Output the [X, Y] coordinate of the center of the cell containing the given text.  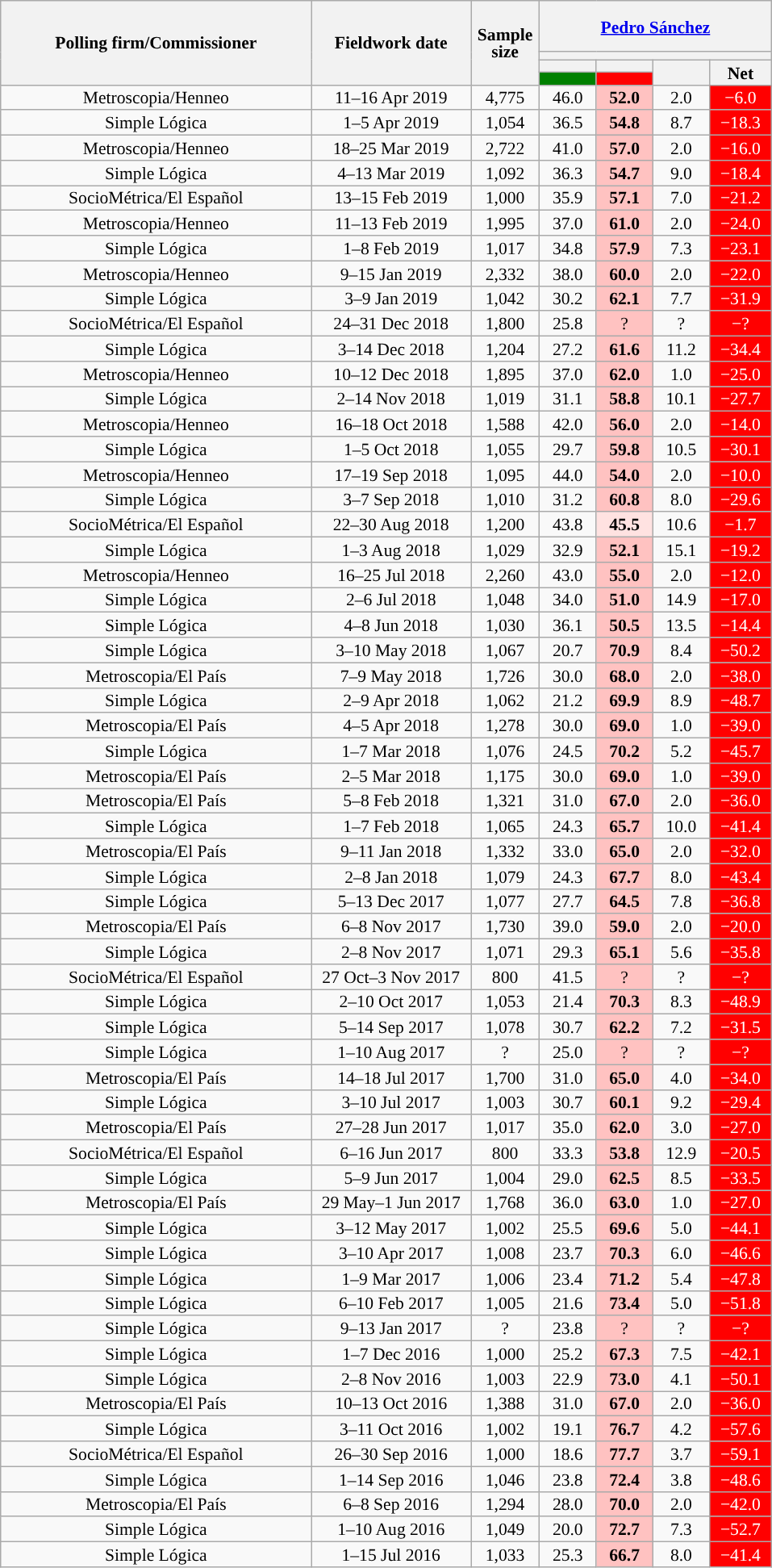
60.0 [624, 273]
69.6 [624, 1228]
52.0 [624, 97]
3.0 [681, 1128]
25.3 [568, 1554]
4.1 [681, 1378]
41.5 [568, 976]
34.8 [568, 249]
12.9 [681, 1152]
5.2 [681, 751]
−34.4 [741, 349]
7.0 [681, 199]
−44.1 [741, 1228]
70.0 [624, 1504]
1,730 [505, 926]
5–9 Jun 2017 [391, 1178]
2–8 Nov 2017 [391, 952]
−34.0 [741, 1077]
50.5 [624, 625]
−27.7 [741, 399]
8.9 [681, 700]
3–9 Jan 2019 [391, 299]
62.5 [624, 1178]
68.0 [624, 675]
25.2 [568, 1354]
32.9 [568, 550]
6–16 Jun 2017 [391, 1152]
−48.9 [741, 1002]
3–10 Apr 2017 [391, 1252]
7–9 May 2018 [391, 675]
17–19 Sep 2018 [391, 475]
73.0 [624, 1378]
27 Oct–3 Nov 2017 [391, 976]
−25.0 [741, 374]
25.0 [568, 1052]
−14.0 [741, 424]
18–25 Mar 2019 [391, 148]
−1.7 [741, 525]
1,046 [505, 1478]
Net [741, 73]
45.5 [624, 525]
65.1 [624, 952]
−23.1 [741, 249]
77.7 [624, 1454]
19.1 [568, 1428]
14–18 Jul 2017 [391, 1077]
29.3 [568, 952]
72.7 [624, 1530]
31.2 [568, 499]
4.0 [681, 1077]
−38.0 [741, 675]
16–18 Oct 2018 [391, 424]
11–16 Apr 2019 [391, 97]
33.3 [568, 1152]
3–10 May 2018 [391, 650]
14.9 [681, 600]
64.5 [624, 901]
−29.6 [741, 499]
67.3 [624, 1354]
72.4 [624, 1478]
8.5 [681, 1178]
1,204 [505, 349]
1,079 [505, 876]
31.1 [568, 399]
3–7 Sep 2018 [391, 499]
5.4 [681, 1278]
43.0 [568, 575]
−32.0 [741, 851]
−59.1 [741, 1454]
−51.8 [741, 1302]
54.8 [624, 123]
27.7 [568, 901]
1,388 [505, 1404]
60.1 [624, 1102]
3–10 Jul 2017 [391, 1102]
2–10 Oct 2017 [391, 1002]
5–8 Feb 2018 [391, 801]
61.6 [624, 349]
1,588 [505, 424]
−30.1 [741, 449]
41.0 [568, 148]
1,076 [505, 751]
36.5 [568, 123]
9–15 Jan 2019 [391, 273]
27.2 [568, 349]
29 May–1 Jun 2017 [391, 1202]
−21.2 [741, 199]
−14.4 [741, 625]
71.2 [624, 1278]
22–30 Aug 2018 [391, 525]
5.6 [681, 952]
54.7 [624, 173]
−57.6 [741, 1428]
1–5 Apr 2019 [391, 123]
8.3 [681, 1002]
−47.8 [741, 1278]
2–5 Mar 2018 [391, 776]
65.7 [624, 826]
54.0 [624, 475]
5–13 Dec 2017 [391, 901]
27–28 Jun 2017 [391, 1128]
Polling firm/Commissioner [156, 43]
38.0 [568, 273]
9–11 Jan 2018 [391, 851]
1,077 [505, 901]
39.0 [568, 926]
3–14 Dec 2018 [391, 349]
6–10 Feb 2017 [391, 1302]
1,895 [505, 374]
24.5 [568, 751]
33.0 [568, 851]
1,048 [505, 600]
15.1 [681, 550]
−22.0 [741, 273]
1–8 Feb 2019 [391, 249]
1–10 Aug 2016 [391, 1530]
10–12 Dec 2018 [391, 374]
1,062 [505, 700]
59.0 [624, 926]
−18.3 [741, 123]
16–25 Jul 2018 [391, 575]
53.8 [624, 1152]
11–13 Feb 2019 [391, 223]
−16.0 [741, 148]
−48.7 [741, 700]
1,095 [505, 475]
70.2 [624, 751]
13–15 Feb 2019 [391, 199]
10–13 Oct 2016 [391, 1404]
24–31 Dec 2018 [391, 324]
25.8 [568, 324]
1,995 [505, 223]
1,726 [505, 675]
1,005 [505, 1302]
4–13 Mar 2019 [391, 173]
69.9 [624, 700]
−29.4 [741, 1102]
35.0 [568, 1128]
6–8 Nov 2017 [391, 926]
Pedro Sánchez [656, 26]
11.2 [681, 349]
7.2 [681, 1027]
1,055 [505, 449]
56.0 [624, 424]
1,175 [505, 776]
4–8 Jun 2018 [391, 625]
10.5 [681, 449]
25.5 [568, 1228]
2–14 Nov 2018 [391, 399]
1,033 [505, 1554]
20.7 [568, 650]
10.0 [681, 826]
1,006 [505, 1278]
8.4 [681, 650]
9.2 [681, 1102]
36.3 [568, 173]
57.1 [624, 199]
62.1 [624, 299]
63.0 [624, 1202]
−20.5 [741, 1152]
34.0 [568, 600]
1–5 Oct 2018 [391, 449]
23.4 [568, 1278]
−31.5 [741, 1027]
−17.0 [741, 600]
67.7 [624, 876]
1–7 Feb 2018 [391, 826]
Sample size [505, 43]
1–7 Dec 2016 [391, 1354]
21.2 [568, 700]
61.0 [624, 223]
−10.0 [741, 475]
73.4 [624, 1302]
1,030 [505, 625]
2–9 Apr 2018 [391, 700]
30.2 [568, 299]
7.7 [681, 299]
1,078 [505, 1027]
1,071 [505, 952]
18.6 [568, 1454]
3.8 [681, 1478]
−18.4 [741, 173]
−35.8 [741, 952]
26–30 Sep 2016 [391, 1454]
−12.0 [741, 575]
−43.4 [741, 876]
1,053 [505, 1002]
1,768 [505, 1202]
44.0 [568, 475]
59.8 [624, 449]
60.8 [624, 499]
55.0 [624, 575]
2–6 Jul 2018 [391, 600]
76.7 [624, 1428]
−52.7 [741, 1530]
6–8 Sep 2016 [391, 1504]
1,008 [505, 1252]
−45.7 [741, 751]
−36.8 [741, 901]
28.0 [568, 1504]
29.0 [568, 1178]
1,092 [505, 173]
−24.0 [741, 223]
52.1 [624, 550]
62.2 [624, 1027]
66.7 [624, 1554]
22.9 [568, 1378]
−50.2 [741, 650]
1–9 Mar 2017 [391, 1278]
1,278 [505, 726]
2–8 Jan 2018 [391, 876]
23.7 [568, 1252]
−19.2 [741, 550]
3.7 [681, 1454]
1,800 [505, 324]
70.9 [624, 650]
20.0 [568, 1530]
10.6 [681, 525]
−42.0 [741, 1504]
4,775 [505, 97]
1,321 [505, 801]
36.0 [568, 1202]
1,200 [505, 525]
6.0 [681, 1252]
10.1 [681, 399]
−42.1 [741, 1354]
1–3 Aug 2018 [391, 550]
1,294 [505, 1504]
−33.5 [741, 1178]
5–14 Sep 2017 [391, 1027]
−6.0 [741, 97]
−46.6 [741, 1252]
1–10 Aug 2017 [391, 1052]
1–15 Jul 2016 [391, 1554]
−48.6 [741, 1478]
2,260 [505, 575]
−31.9 [741, 299]
9.0 [681, 173]
13.5 [681, 625]
2,722 [505, 148]
2,332 [505, 273]
1,029 [505, 550]
3–11 Oct 2016 [391, 1428]
1,004 [505, 1178]
−20.0 [741, 926]
−50.1 [741, 1378]
7.5 [681, 1354]
1,332 [505, 851]
21.6 [568, 1302]
1,019 [505, 399]
2–8 Nov 2016 [391, 1378]
7.8 [681, 901]
42.0 [568, 424]
1,010 [505, 499]
1–7 Mar 2018 [391, 751]
35.9 [568, 199]
51.0 [624, 600]
43.8 [568, 525]
9–13 Jan 2017 [391, 1328]
1–14 Sep 2016 [391, 1478]
1,065 [505, 826]
1,042 [505, 299]
21.4 [568, 1002]
8.7 [681, 123]
29.7 [568, 449]
1,067 [505, 650]
46.0 [568, 97]
1,054 [505, 123]
Fieldwork date [391, 43]
4.2 [681, 1428]
57.9 [624, 249]
1,700 [505, 1077]
4–5 Apr 2018 [391, 726]
58.8 [624, 399]
3–12 May 2017 [391, 1228]
1,049 [505, 1530]
57.0 [624, 148]
36.1 [568, 625]
